From the cell containing the given text, extract its center point as [X, Y] coordinate. 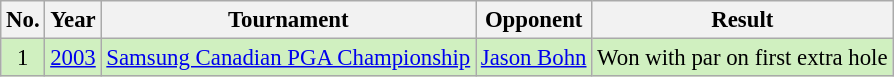
Opponent [534, 20]
Year [73, 20]
Samsung Canadian PGA Championship [288, 58]
Jason Bohn [534, 58]
Result [742, 20]
2003 [73, 58]
1 [23, 58]
Tournament [288, 20]
Won with par on first extra hole [742, 58]
No. [23, 20]
